Pinpoint the cell where the given text exists, returning its (X, Y) midpoint coordinate. 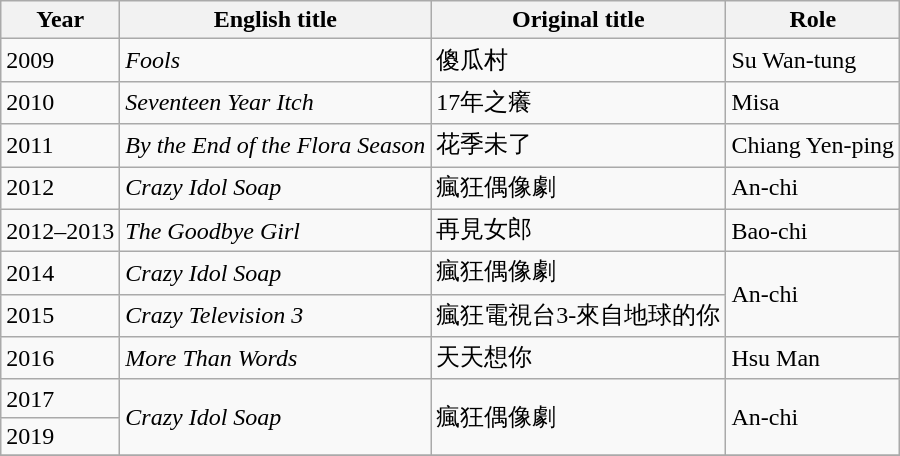
再見女郎 (578, 230)
2014 (60, 274)
Misa (813, 102)
Original title (578, 20)
Bao-chi (813, 230)
17年之癢 (578, 102)
By the End of the Flora Season (276, 146)
2009 (60, 60)
Role (813, 20)
Su Wan-tung (813, 60)
瘋狂電視台3-來自地球的你 (578, 316)
Chiang Yen-ping (813, 146)
2010 (60, 102)
Seventeen Year Itch (276, 102)
花季未了 (578, 146)
Fools (276, 60)
2016 (60, 358)
Year (60, 20)
2012 (60, 188)
The Goodbye Girl (276, 230)
2011 (60, 146)
2015 (60, 316)
傻瓜村 (578, 60)
Hsu Man (813, 358)
English title (276, 20)
2012–2013 (60, 230)
Crazy Television 3 (276, 316)
2019 (60, 436)
More Than Words (276, 358)
2017 (60, 398)
天天想你 (578, 358)
